Find where the given text appears and provide that cell's center as [x, y] coordinate. 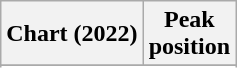
Peak position [189, 34]
Chart (2022) [72, 34]
